Identify which cell holds the provided text, then report its (x, y) central coordinate. 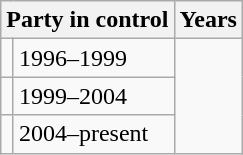
Party in control (88, 20)
2004–present (94, 134)
1996–1999 (94, 58)
Years (208, 20)
1999–2004 (94, 96)
